Identify which cell holds the provided text, then report its (X, Y) central coordinate. 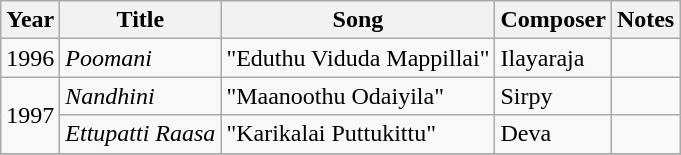
Title (140, 20)
"Eduthu Viduda Mappillai" (358, 58)
Ilayaraja (553, 58)
1997 (30, 115)
"Maanoothu Odaiyila" (358, 96)
Sirpy (553, 96)
Ettupatti Raasa (140, 134)
Composer (553, 20)
Deva (553, 134)
Poomani (140, 58)
Song (358, 20)
"Karikalai Puttukittu" (358, 134)
Year (30, 20)
1996 (30, 58)
Nandhini (140, 96)
Notes (645, 20)
